Detect which cell encompasses the target text, then output its [x, y] center coordinate. 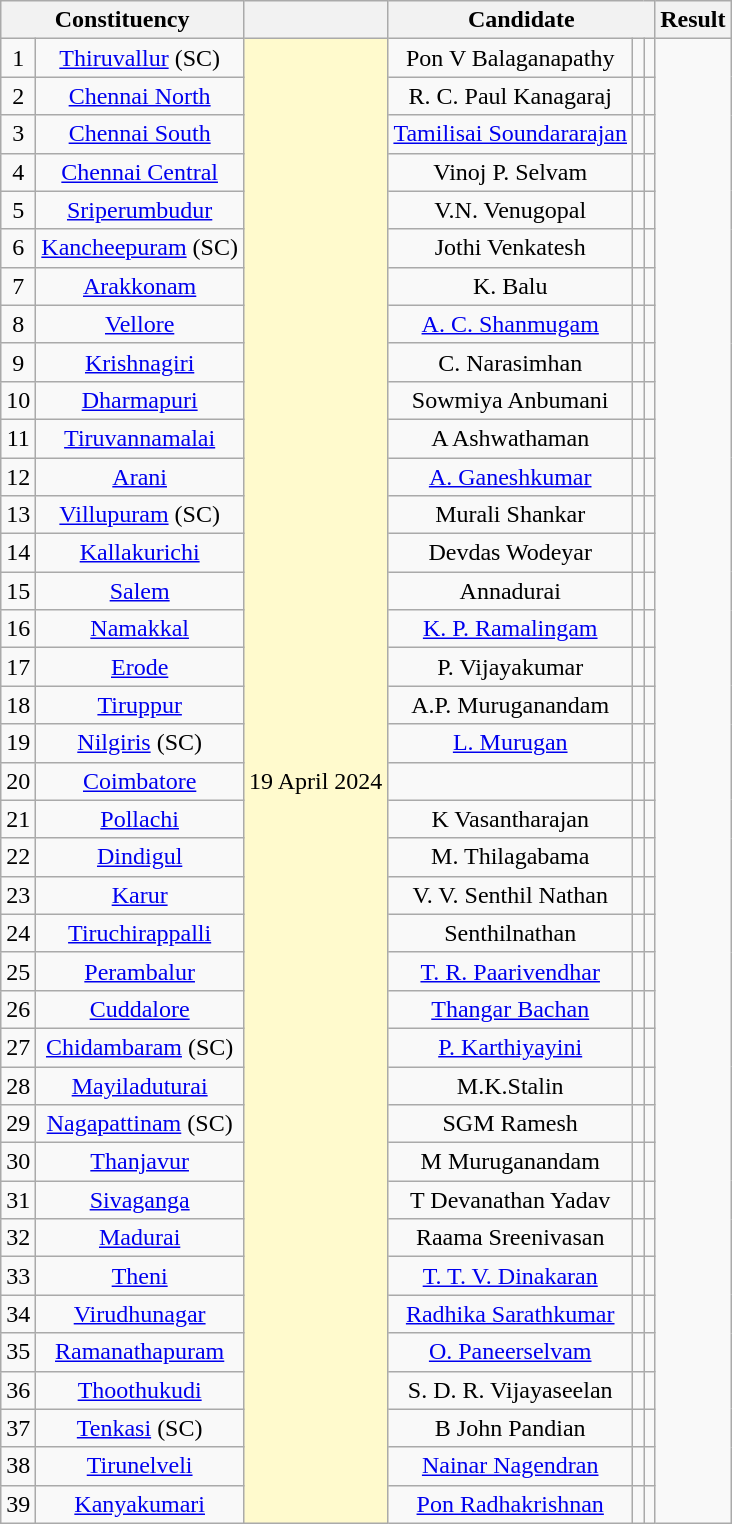
Cuddalore [140, 1009]
P. Vijayakumar [510, 667]
26 [18, 1009]
Virudhunagar [140, 1314]
Devdas Wodeyar [510, 553]
9 [18, 362]
7 [18, 286]
Vinoj P. Selvam [510, 172]
Mayiladuturai [140, 1085]
28 [18, 1085]
30 [18, 1162]
Arakkonam [140, 286]
K Vasantharajan [510, 819]
S. D. R. Vijayaseelan [510, 1390]
22 [18, 857]
C. Narasimhan [510, 362]
2 [18, 96]
34 [18, 1314]
Tamilisai Soundararajan [510, 134]
Tiruvannamalai [140, 438]
K. Balu [510, 286]
Madurai [140, 1238]
T. R. Paarivendhar [510, 971]
4 [18, 172]
Kanyakumari [140, 1504]
P. Karthiyayini [510, 1047]
Chennai South [140, 134]
V.N. Venugopal [510, 210]
A. Ganeshkumar [510, 477]
37 [18, 1428]
8 [18, 324]
12 [18, 477]
Vellore [140, 324]
20 [18, 781]
Tirunelveli [140, 1466]
Nagapattinam (SC) [140, 1124]
Dindigul [140, 857]
A Ashwathaman [510, 438]
Raama Sreenivasan [510, 1238]
38 [18, 1466]
32 [18, 1238]
Chidambaram (SC) [140, 1047]
36 [18, 1390]
B John Pandian [510, 1428]
Ramanathapuram [140, 1352]
Krishnagiri [140, 362]
Thanjavur [140, 1162]
T. T. V. Dinakaran [510, 1276]
Salem [140, 591]
10 [18, 400]
Pon Radhakrishnan [510, 1504]
13 [18, 515]
Kallakurichi [140, 553]
Tiruppur [140, 705]
27 [18, 1047]
R. C. Paul Kanagaraj [510, 96]
Radhika Sarathkumar [510, 1314]
Result [693, 20]
Jothi Venkatesh [510, 248]
5 [18, 210]
M. Thilagabama [510, 857]
24 [18, 933]
Murali Shankar [510, 515]
39 [18, 1504]
23 [18, 895]
31 [18, 1200]
16 [18, 629]
A.P. Muruganandam [510, 705]
Villupuram (SC) [140, 515]
Chennai North [140, 96]
Sivaganga [140, 1200]
Nainar Nagendran [510, 1466]
T Devanathan Yadav [510, 1200]
Kancheepuram (SC) [140, 248]
6 [18, 248]
14 [18, 553]
V. V. Senthil Nathan [510, 895]
Karur [140, 895]
19 April 2024 [315, 781]
17 [18, 667]
Dharmapuri [140, 400]
Perambalur [140, 971]
Pon V Balaganapathy [510, 58]
Tiruchirappalli [140, 933]
Arani [140, 477]
Theni [140, 1276]
15 [18, 591]
Chennai Central [140, 172]
18 [18, 705]
19 [18, 743]
Pollachi [140, 819]
Nilgiris (SC) [140, 743]
M Muruganandam [510, 1162]
L. Murugan [510, 743]
11 [18, 438]
Thangar Bachan [510, 1009]
29 [18, 1124]
Coimbatore [140, 781]
A. C. Shanmugam [510, 324]
35 [18, 1352]
Namakkal [140, 629]
O. Paneerselvam [510, 1352]
Senthilnathan [510, 933]
Thoothukudi [140, 1390]
Thiruvallur (SC) [140, 58]
Candidate [522, 20]
Annadurai [510, 591]
21 [18, 819]
M.K.Stalin [510, 1085]
Erode [140, 667]
3 [18, 134]
K. P. Ramalingam [510, 629]
Tenkasi (SC) [140, 1428]
Constituency [122, 20]
33 [18, 1276]
25 [18, 971]
Sriperumbudur [140, 210]
Sowmiya Anbumani [510, 400]
SGM Ramesh [510, 1124]
1 [18, 58]
